Provide the (x, y) coordinate of the cell's center where the given text is located.  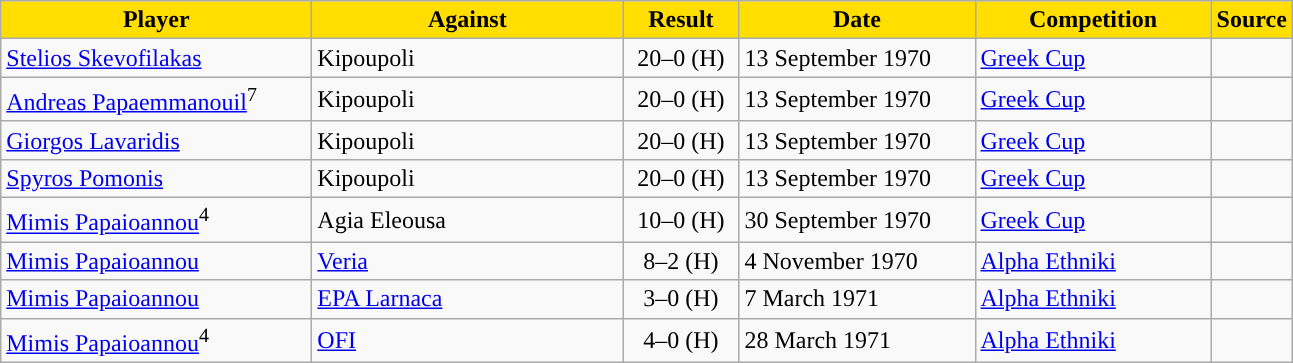
Stelios Skevofilakas (156, 58)
30 September 1970 (857, 220)
EPA Larnaca (468, 299)
Agia Eleousa (468, 220)
Source (1252, 20)
28 March 1971 (857, 340)
Competition (1093, 20)
Giorgos Lavaridis (156, 140)
Spyros Pomonis (156, 178)
Against (468, 20)
7 March 1971 (857, 299)
Result (681, 20)
4–0 (H) (681, 340)
Date (857, 20)
Player (156, 20)
8–2 (H) (681, 261)
OFI (468, 340)
4 November 1970 (857, 261)
Veria (468, 261)
Andreas Papaemmanouil7 (156, 100)
3–0 (H) (681, 299)
10–0 (H) (681, 220)
